Scan for the cell matching the given text and deliver its [x, y] coordinate at center. 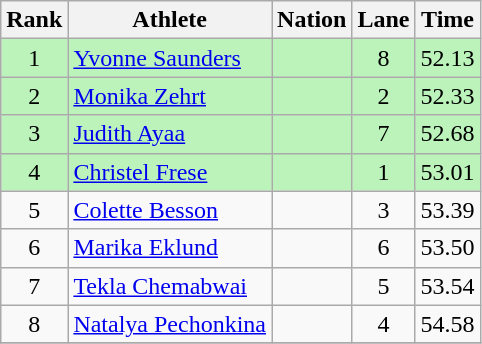
53.39 [448, 210]
Yvonne Saunders [170, 58]
Monika Zehrt [170, 96]
53.01 [448, 172]
Athlete [170, 20]
Christel Frese [170, 172]
Marika Eklund [170, 248]
54.58 [448, 324]
Lane [384, 20]
Colette Besson [170, 210]
Judith Ayaa [170, 134]
53.50 [448, 248]
Rank [34, 20]
Time [448, 20]
Natalya Pechonkina [170, 324]
52.68 [448, 134]
52.33 [448, 96]
Nation [312, 20]
52.13 [448, 58]
Tekla Chemabwai [170, 286]
53.54 [448, 286]
